Search for the cell housing the specified text and yield its (x, y) center coordinate. 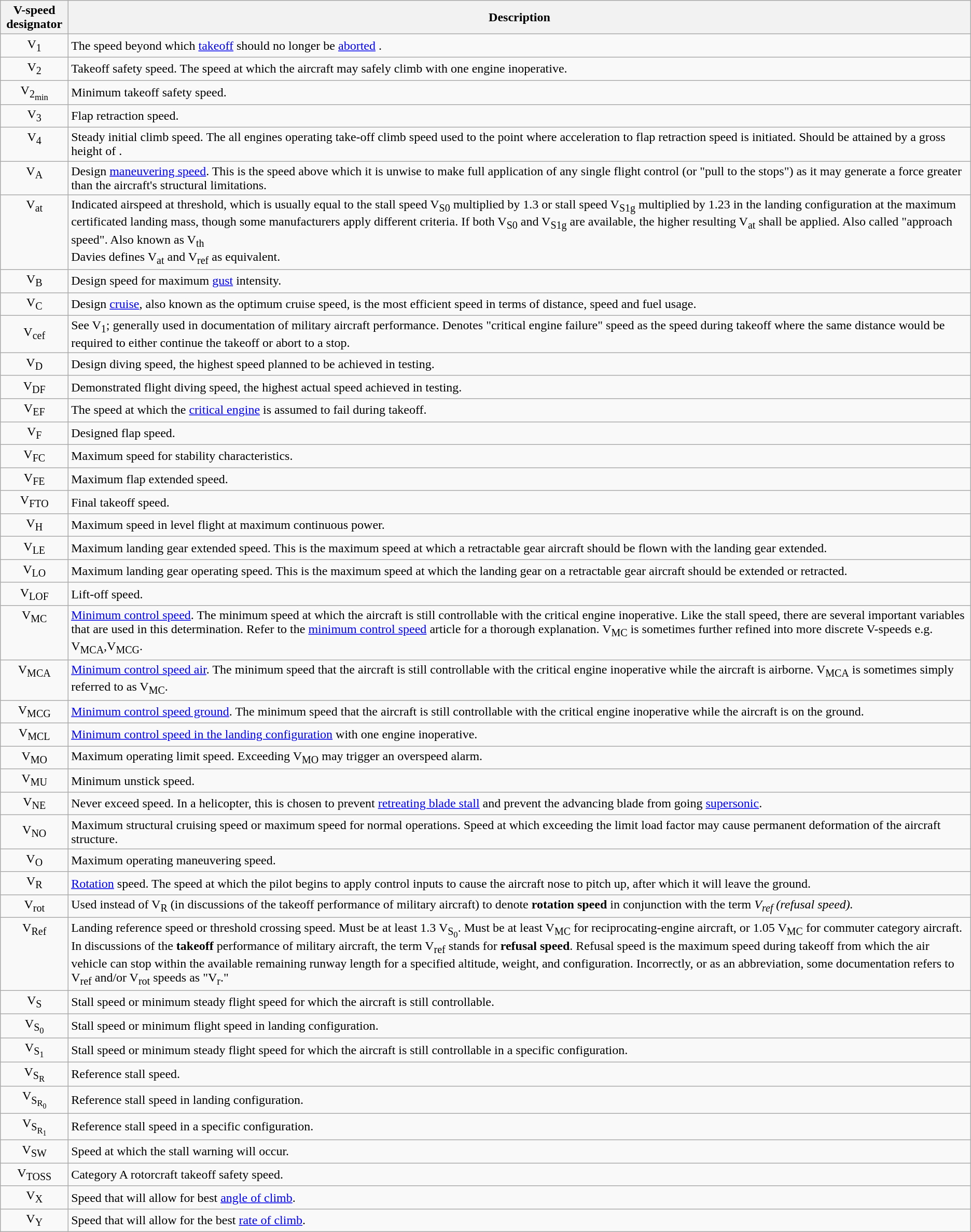
VB (34, 281)
Vcef (34, 334)
VLO (34, 571)
VMO (34, 758)
Stall speed or minimum steady flight speed for which the aircraft is still controllable in a specific configuration. (520, 1049)
VMCL (34, 734)
Reference stall speed in a specific configuration. (520, 1127)
VDF (34, 387)
V4 (34, 144)
VMU (34, 780)
Designed flap speed. (520, 433)
VFC (34, 456)
Minimum unstick speed. (520, 780)
Maximum speed in level flight at maximum continuous power. (520, 525)
The speed at which the critical engine is assumed to fail during takeoff. (520, 410)
VS0 (34, 1026)
V-speed designator (34, 18)
VLE (34, 548)
VC (34, 304)
V1 (34, 46)
Maximum landing gear extended speed. This is the maximum speed at which a retractable gear aircraft should be flown with the landing gear extended. (520, 548)
VNE (34, 803)
Vat (34, 232)
Speed at which the stall warning will occur. (520, 1151)
VH (34, 525)
VFTO (34, 502)
Minimum control speed in the landing configuration with one engine inoperative. (520, 734)
Takeoff safety speed. The speed at which the aircraft may safely climb with one engine inoperative. (520, 68)
V2min (34, 92)
The speed beyond which takeoff should no longer be aborted . (520, 46)
Design cruise, also known as the optimum cruise speed, is the most efficient speed in terms of distance, speed and fuel usage. (520, 304)
VRef (34, 954)
VEF (34, 410)
VMC (34, 633)
Reference stall speed in landing configuration. (520, 1100)
VSW (34, 1151)
VSR (34, 1074)
Demonstrated flight diving speed, the highest actual speed achieved in testing. (520, 387)
Stall speed or minimum flight speed in landing configuration. (520, 1026)
Stall speed or minimum steady flight speed for which the aircraft is still controllable. (520, 1002)
VNO (34, 832)
VX (34, 1197)
Speed that will allow for the best rate of climb. (520, 1220)
Final takeoff speed. (520, 502)
Maximum operating maneuvering speed. (520, 860)
Maximum flap extended speed. (520, 479)
Design speed for maximum gust intensity. (520, 281)
VMCA (34, 680)
Speed that will allow for best angle of climb. (520, 1197)
Flap retraction speed. (520, 116)
V3 (34, 116)
VR (34, 883)
VA (34, 178)
Maximum speed for stability characteristics. (520, 456)
VTOSS (34, 1174)
VY (34, 1220)
VLOF (34, 594)
Maximum operating limit speed. Exceeding VMO may trigger an overspeed alarm. (520, 758)
VS1 (34, 1049)
VS (34, 1002)
Description (520, 18)
VD (34, 364)
Minimum takeoff safety speed. (520, 92)
VSR0 (34, 1100)
VSR1 (34, 1127)
Category A rotorcraft takeoff safety speed. (520, 1174)
Vrot (34, 906)
VMCG (34, 711)
Design diving speed, the highest speed planned to be achieved in testing. (520, 364)
Reference stall speed. (520, 1074)
Never exceed speed. In a helicopter, this is chosen to prevent retreating blade stall and prevent the advancing blade from going supersonic. (520, 803)
V2 (34, 68)
VO (34, 860)
VFE (34, 479)
Lift-off speed. (520, 594)
VF (34, 433)
